Return [X, Y] of the center of cell containing provided text 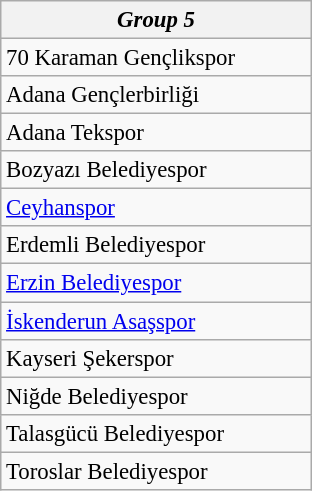
Bozyazı Belediyespor [156, 170]
Adana Tekspor [156, 133]
Ceyhanspor [156, 208]
Kayseri Şekerspor [156, 358]
Erdemli Belediyespor [156, 245]
Erzin Belediyespor [156, 283]
İskenderun Asaşspor [156, 321]
Talasgücü Belediyespor [156, 433]
70 Karaman Gençlikspor [156, 58]
Toroslar Belediyespor [156, 471]
Group 5 [156, 20]
Adana Gençlerbirliği [156, 95]
Niğde Belediyespor [156, 396]
